Provide the [X, Y] coordinate of the cell's center where the given text is located.  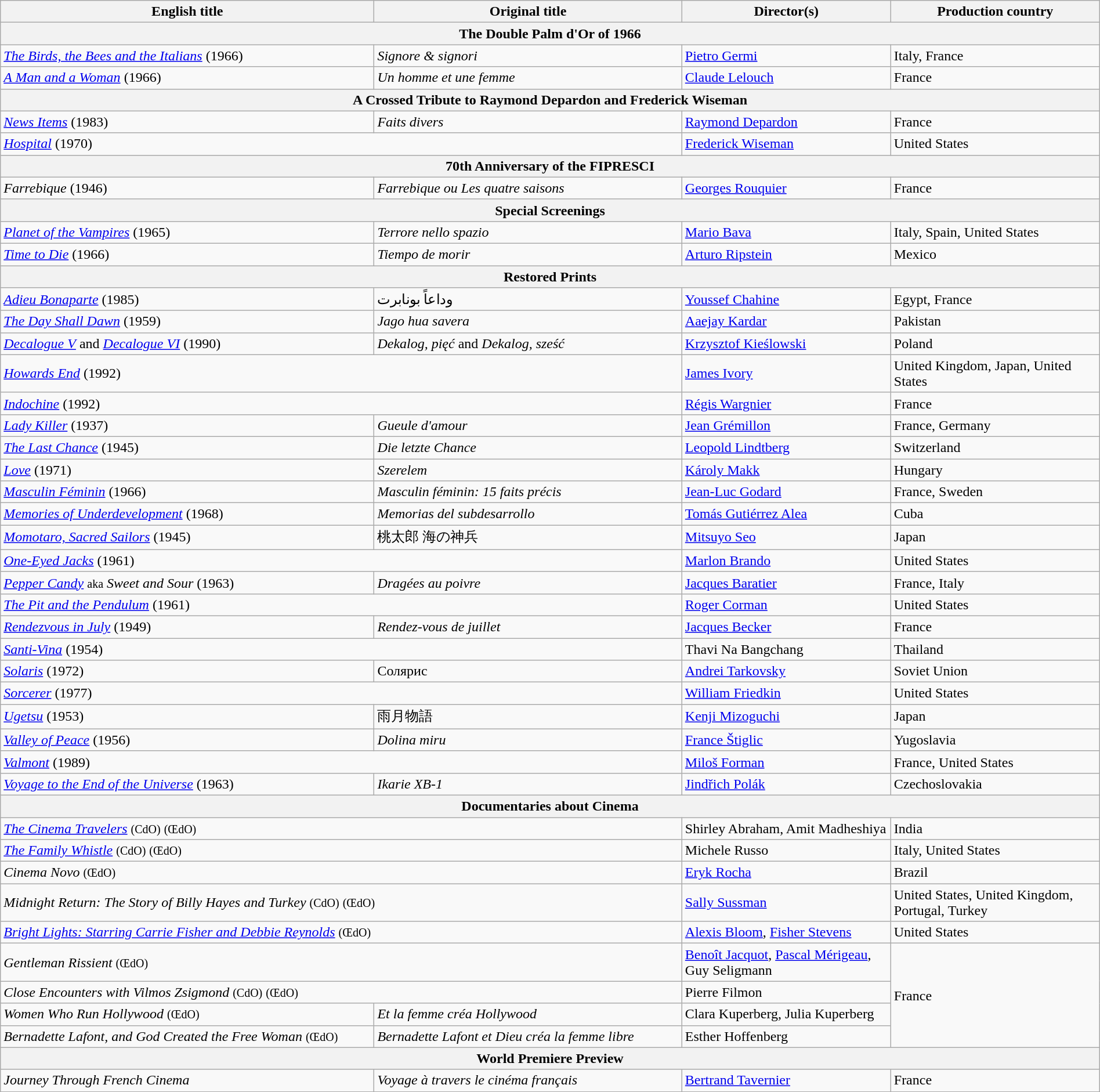
Dekalog, pięć and Dekalog, sześć [528, 343]
English title [187, 12]
News Items (1983) [187, 122]
Original title [528, 12]
Poland [995, 343]
Women Who Run Hollywood (ŒdO) [187, 1014]
70th Anniversary of the FIPRESCI [550, 166]
The Cinema Travelers (CdO) (ŒdO) [341, 828]
Mitsuyo Seo [786, 537]
The Double Palm d'Or of 1966 [550, 34]
Egypt, France [995, 299]
Hospital (1970) [341, 144]
Time to Die (1966) [187, 254]
雨月物語 [528, 717]
Dragées au poivre [528, 583]
Tiempo de morir [528, 254]
Midnight Return: The Story of Billy Hayes and Turkey (CdO) (ŒdO) [341, 903]
Szerelem [528, 469]
Italy, United States [995, 851]
Sally Sussman [786, 903]
The Family Whistle (CdO) (ŒdO) [341, 851]
Ikarie XB-1 [528, 784]
Gentleman Rissient (ŒdO) [341, 962]
Italy, France [995, 56]
United Kingdom, Japan, United States [995, 374]
Howards End (1992) [341, 374]
The Pit and the Pendulum (1961) [341, 605]
Memories of Underdevelopment (1968) [187, 514]
A Man and a Woman (1966) [187, 78]
Faits divers [528, 122]
Régis Wargnier [786, 403]
Andrei Tarkovsky [786, 671]
France, United States [995, 762]
Gueule d'amour [528, 425]
Un homme et une femme [528, 78]
Czechoslovakia [995, 784]
Special Screenings [550, 210]
James Ivory [786, 374]
Voyage à travers le cinéma français [528, 1080]
Marlon Brando [786, 561]
Farrebique ou Les quatre saisons [528, 188]
France, Sweden [995, 492]
Valmont (1989) [341, 762]
Thailand [995, 649]
Indochine (1992) [341, 403]
Close Encounters with Vilmos Zsigmond (CdO) (ŒdO) [341, 992]
Et la femme créa Hollywood [528, 1014]
Farrebique (1946) [187, 188]
Bernadette Lafont, and God Created the Free Woman (ŒdO) [187, 1036]
Restored Prints [550, 277]
Santi-Vina (1954) [341, 649]
A Crossed Tribute to Raymond Depardon and Frederick Wiseman [550, 100]
Károly Makk [786, 469]
Switzerland [995, 447]
Sorcerer (1977) [341, 693]
Documentaries about Cinema [550, 806]
Masculin Féminin (1966) [187, 492]
Солярис [528, 671]
Shirley Abraham, Amit Madheshiya [786, 828]
World Premiere Preview [550, 1058]
Pakistan [995, 321]
Esther Hoffenberg [786, 1036]
Lady Killer (1937) [187, 425]
Love (1971) [187, 469]
Pepper Candy aka Sweet and Sour (1963) [187, 583]
Krzysztof Kieślowski [786, 343]
Signore & signori [528, 56]
The Day Shall Dawn (1959) [187, 321]
Voyage to the End of the Universe (1963) [187, 784]
Die letzte Chance [528, 447]
Thavi Na Bangchang [786, 649]
Solaris (1972) [187, 671]
Rendezvous in July (1949) [187, 627]
The Last Chance (1945) [187, 447]
Jacques Baratier [786, 583]
Bright Lights: Starring Carrie Fisher and Debbie Reynolds (ŒdO) [341, 932]
Cinema Novo (ŒdO) [341, 873]
Journey Through French Cinema [187, 1080]
Frederick Wiseman [786, 144]
Jacques Becker [786, 627]
Bertrand Tavernier [786, 1080]
William Friedkin [786, 693]
Pierre Filmon [786, 992]
Alexis Bloom, Fisher Stevens [786, 932]
Leopold Lindtberg [786, 447]
Clara Kuperberg, Julia Kuperberg [786, 1014]
Aaejay Kardar [786, 321]
Planet of the Vampires (1965) [187, 232]
Director(s) [786, 12]
Jean Grémillon [786, 425]
Pietro Germi [786, 56]
Terrore nello spazio [528, 232]
Kenji Mizoguchi [786, 717]
France, Germany [995, 425]
Decalogue V and Decalogue VI (1990) [187, 343]
Roger Corman [786, 605]
Tomás Gutiérrez Alea [786, 514]
Italy, Spain, United States [995, 232]
Hungary [995, 469]
Masculin féminin: 15 faits précis [528, 492]
Memorias del subdesarrollo [528, 514]
Jago hua savera [528, 321]
Claude Lelouch [786, 78]
Mexico [995, 254]
United States, United Kingdom, Portugal, Turkey [995, 903]
Youssef Chahine [786, 299]
Production country [995, 12]
Raymond Depardon [786, 122]
Jindřich Polák [786, 784]
France, Italy [995, 583]
Eryk Rocha [786, 873]
Michele Russo [786, 851]
وداعاً بونابرت [528, 299]
Bernadette Lafont et Dieu créa la femme libre [528, 1036]
Benoît Jacquot, Pascal Mérigeau, Guy Seligmann [786, 962]
Soviet Union [995, 671]
Arturo Ripstein [786, 254]
The Birds, the Bees and the Italians (1966) [187, 56]
Momotaro, Sacred Sailors (1945) [187, 537]
Dolina miru [528, 740]
Georges Rouquier [786, 188]
Adieu Bonaparte (1985) [187, 299]
Miloš Forman [786, 762]
Mario Bava [786, 232]
Yugoslavia [995, 740]
Valley of Peace (1956) [187, 740]
One-Eyed Jacks (1961) [341, 561]
Ugetsu (1953) [187, 717]
India [995, 828]
Cuba [995, 514]
Brazil [995, 873]
France Štiglic [786, 740]
桃太郎 海の神兵 [528, 537]
Rendez-vous de juillet [528, 627]
Jean-Luc Godard [786, 492]
